From the cell containing the given text, extract its center point as (X, Y) coordinate. 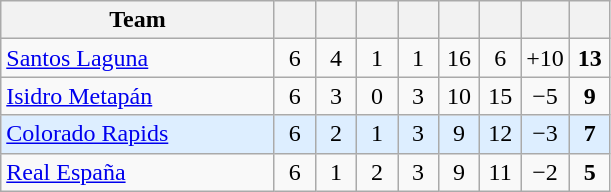
5 (590, 172)
7 (590, 134)
Team (138, 20)
−5 (546, 96)
0 (376, 96)
Santos Laguna (138, 58)
+10 (546, 58)
11 (500, 172)
13 (590, 58)
Colorado Rapids (138, 134)
10 (460, 96)
−2 (546, 172)
Real España (138, 172)
16 (460, 58)
−3 (546, 134)
12 (500, 134)
4 (336, 58)
15 (500, 96)
Isidro Metapán (138, 96)
